Scan for the cell matching the given text and deliver its (x, y) coordinate at center. 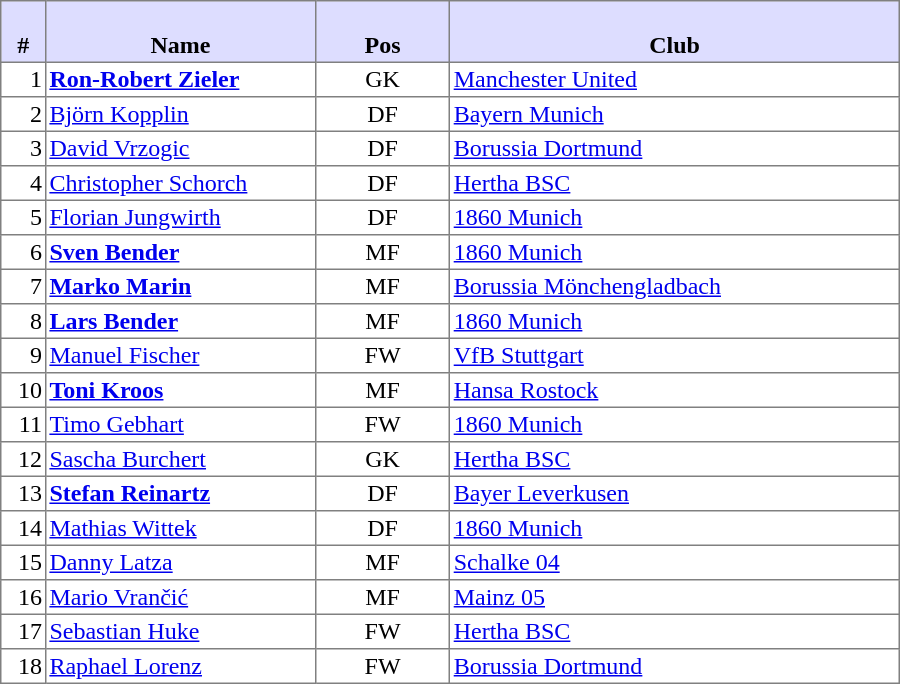
Mario Vrančić (181, 597)
12 (24, 459)
Marko Marin (181, 286)
Bayer Leverkusen (674, 493)
7 (24, 286)
Christopher Schorch (181, 183)
11 (24, 424)
Pos (382, 32)
14 (24, 528)
Hansa Rostock (674, 390)
Sebastian Huke (181, 631)
4 (24, 183)
1 (24, 79)
Name (181, 32)
18 (24, 666)
David Vrzogic (181, 148)
Manchester United (674, 79)
Bayern Munich (674, 114)
Florian Jungwirth (181, 217)
Danny Latza (181, 562)
Sascha Burchert (181, 459)
Stefan Reinartz (181, 493)
# (24, 32)
VfB Stuttgart (674, 355)
8 (24, 321)
16 (24, 597)
Manuel Fischer (181, 355)
6 (24, 252)
Sven Bender (181, 252)
10 (24, 390)
5 (24, 217)
2 (24, 114)
Timo Gebhart (181, 424)
Mainz 05 (674, 597)
13 (24, 493)
17 (24, 631)
Borussia Mönchengladbach (674, 286)
3 (24, 148)
Mathias Wittek (181, 528)
Ron-Robert Zieler (181, 79)
Lars Bender (181, 321)
Toni Kroos (181, 390)
Schalke 04 (674, 562)
Club (674, 32)
Björn Kopplin (181, 114)
Raphael Lorenz (181, 666)
9 (24, 355)
15 (24, 562)
